Find where the given text appears and provide that cell's center as [X, Y] coordinate. 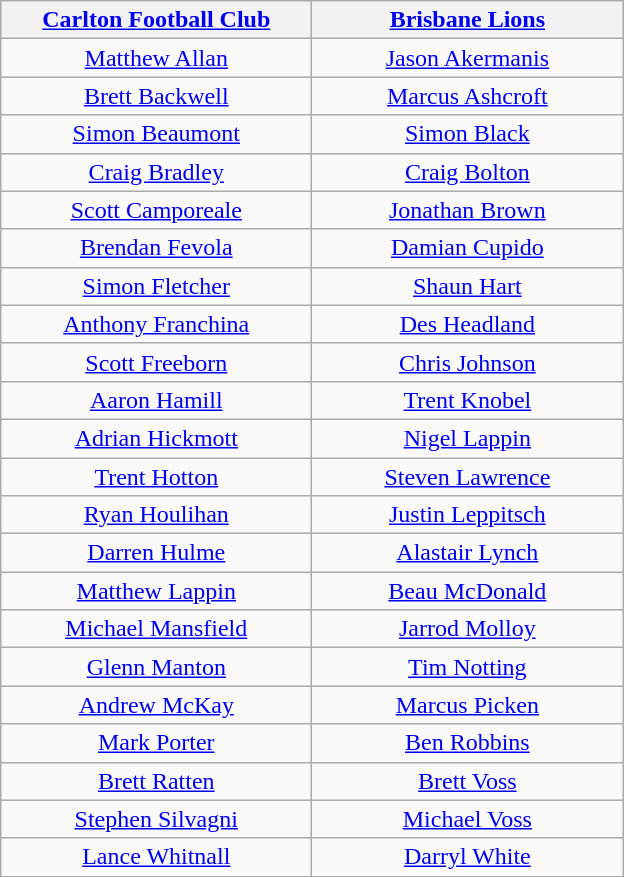
Craig Bradley [156, 172]
Andrew McKay [156, 705]
Brett Backwell [156, 96]
Justin Leppitsch [468, 515]
Anthony Franchina [156, 324]
Carlton Football Club [156, 20]
Damian Cupido [468, 248]
Simon Fletcher [156, 286]
Steven Lawrence [468, 477]
Brisbane Lions [468, 20]
Jason Akermanis [468, 58]
Trent Hotton [156, 477]
Shaun Hart [468, 286]
Matthew Lappin [156, 591]
Matthew Allan [156, 58]
Marcus Ashcroft [468, 96]
Michael Mansfield [156, 629]
Ryan Houlihan [156, 515]
Scott Camporeale [156, 210]
Nigel Lappin [468, 438]
Beau McDonald [468, 591]
Chris Johnson [468, 362]
Des Headland [468, 324]
Lance Whitnall [156, 857]
Michael Voss [468, 819]
Adrian Hickmott [156, 438]
Stephen Silvagni [156, 819]
Marcus Picken [468, 705]
Simon Beaumont [156, 134]
Aaron Hamill [156, 400]
Simon Black [468, 134]
Darryl White [468, 857]
Craig Bolton [468, 172]
Glenn Manton [156, 667]
Mark Porter [156, 743]
Tim Notting [468, 667]
Brendan Fevola [156, 248]
Ben Robbins [468, 743]
Brett Ratten [156, 781]
Scott Freeborn [156, 362]
Brett Voss [468, 781]
Darren Hulme [156, 553]
Jarrod Molloy [468, 629]
Trent Knobel [468, 400]
Alastair Lynch [468, 553]
Jonathan Brown [468, 210]
